Locate the cell with the specified text and output its (X, Y) center coordinate. 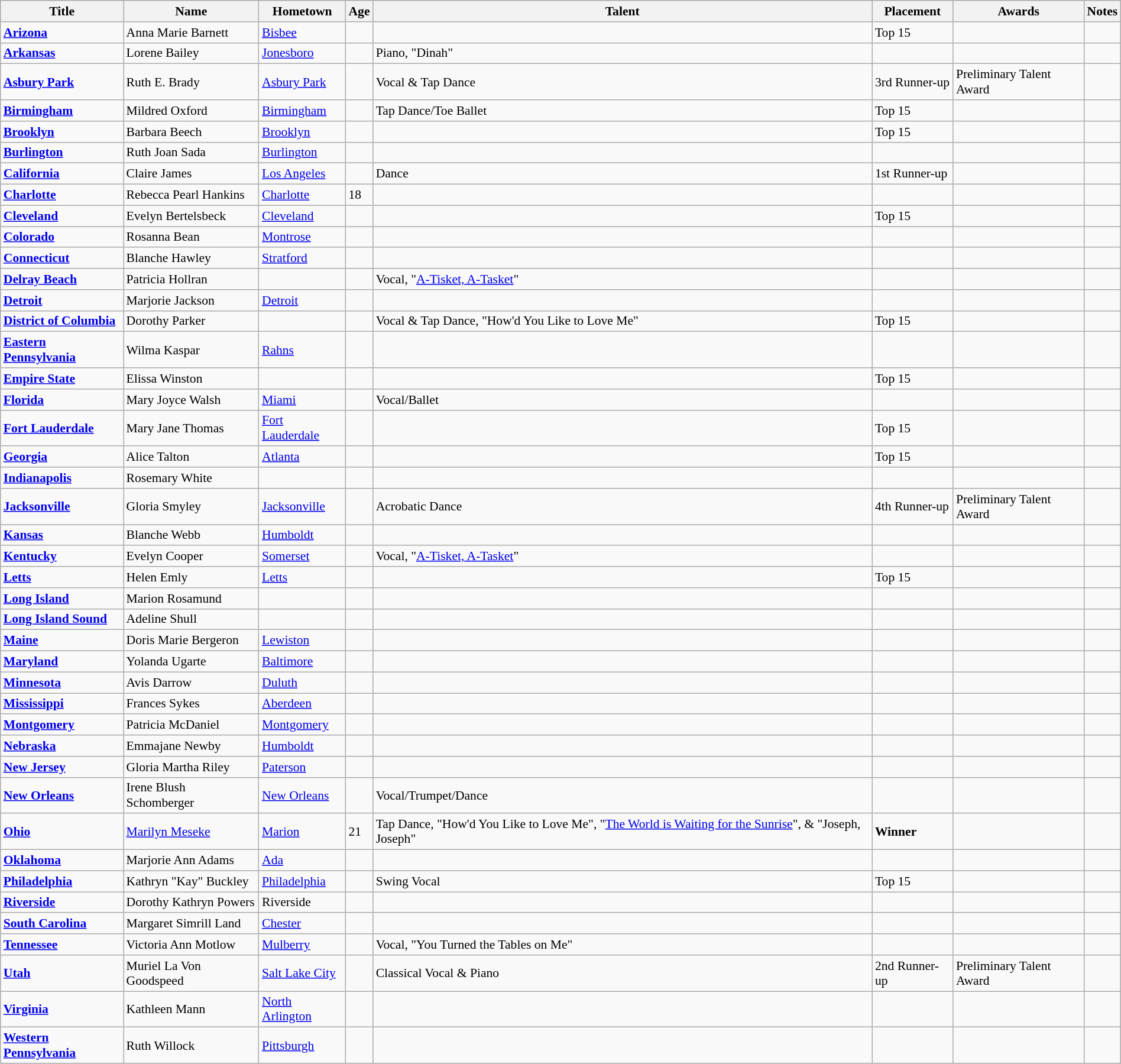
Evelyn Cooper (192, 557)
Margaret Simrill Land (192, 924)
Rosemary White (192, 478)
Ruth Willock (192, 1046)
Gloria Martha Riley (192, 767)
Indianapolis (62, 478)
Maryland (62, 662)
Piano, "Dinah" (623, 53)
Tap Dance, "How'd You Like to Love Me", "The World is Waiting for the Sunrise", & "Joseph, Joseph" (623, 832)
District of Columbia (62, 321)
Gloria Smyley (192, 506)
Arizona (62, 33)
Yolanda Ugarte (192, 662)
North Arlington (302, 1009)
Barbara Beech (192, 132)
Dorothy Kathryn Powers (192, 903)
Empire State (62, 379)
Marjorie Ann Adams (192, 861)
Kansas (62, 535)
1st Runner-up (913, 174)
Doris Marie Bergeron (192, 641)
Chester (302, 924)
Tap Dance/Toe Ballet (623, 111)
Atlanta (302, 457)
California (62, 174)
Mildred Oxford (192, 111)
Patricia McDaniel (192, 725)
Paterson (302, 767)
Swing Vocal (623, 881)
Colorado (62, 237)
Georgia (62, 457)
Frances Sykes (192, 704)
Aberdeen (302, 704)
Acrobatic Dance (623, 506)
Patricia Hollran (192, 279)
Lewiston (302, 641)
Utah (62, 974)
Title (62, 11)
Blanche Hawley (192, 258)
Arkansas (62, 53)
Connecticut (62, 258)
Long Island Sound (62, 619)
Kathleen Mann (192, 1009)
Mississippi (62, 704)
Delray Beach (62, 279)
Marilyn Meseke (192, 832)
Ruth E. Brady (192, 82)
Florida (62, 400)
Vocal, "You Turned the Tables on Me" (623, 945)
Montrose (302, 237)
Baltimore (302, 662)
Somerset (302, 557)
Oklahoma (62, 861)
Victoria Ann Motlow (192, 945)
Marjorie Jackson (192, 300)
Rosanna Bean (192, 237)
Pittsburgh (302, 1046)
Evelyn Bertelsbeck (192, 216)
Helen Emly (192, 577)
Avis Darrow (192, 683)
Awards (1019, 11)
Classical Vocal & Piano (623, 974)
Blanche Webb (192, 535)
Miami (302, 400)
Anna Marie Barnett (192, 33)
21 (359, 832)
Placement (913, 11)
Bisbee (302, 33)
Vocal/Trumpet/Dance (623, 795)
2nd Runner-up (913, 974)
Long Island (62, 599)
South Carolina (62, 924)
Marion (302, 832)
Kentucky (62, 557)
3rd Runner-up (913, 82)
Jonesboro (302, 53)
Lorene Bailey (192, 53)
Age (359, 11)
Los Angeles (302, 174)
Name (192, 11)
Eastern Pennsylvania (62, 350)
18 (359, 195)
Ruth Joan Sada (192, 153)
Mary Jane Thomas (192, 428)
Mary Joyce Walsh (192, 400)
Winner (913, 832)
Vocal & Tap Dance (623, 82)
Nebraska (62, 746)
Ada (302, 861)
Irene Blush Schomberger (192, 795)
Stratford (302, 258)
Hometown (302, 11)
Ohio (62, 832)
Alice Talton (192, 457)
Tennessee (62, 945)
Mulberry (302, 945)
Salt Lake City (302, 974)
New Jersey (62, 767)
Muriel La Von Goodspeed (192, 974)
Western Pennsylvania (62, 1046)
Talent (623, 11)
Maine (62, 641)
Marion Rosamund (192, 599)
Notes (1103, 11)
Minnesota (62, 683)
Adeline Shull (192, 619)
Claire James (192, 174)
Virginia (62, 1009)
Dorothy Parker (192, 321)
Duluth (302, 683)
Elissa Winston (192, 379)
4th Runner-up (913, 506)
Emmajane Newby (192, 746)
Rebecca Pearl Hankins (192, 195)
Kathryn "Kay" Buckley (192, 881)
Wilma Kaspar (192, 350)
Vocal & Tap Dance, "How'd You Like to Love Me" (623, 321)
Vocal/Ballet (623, 400)
Rahns (302, 350)
Dance (623, 174)
